Determine the (x, y) coordinate at the center of the cell enclosing the given text.  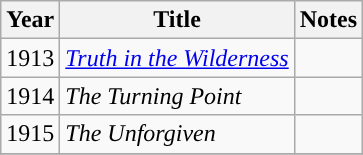
Year (30, 20)
1914 (30, 96)
Truth in the Wilderness (177, 58)
The Turning Point (177, 96)
Title (177, 20)
Notes (328, 20)
1915 (30, 134)
The Unforgiven (177, 134)
1913 (30, 58)
